Determine the [X, Y] coordinate at the center of the cell enclosing the given text.  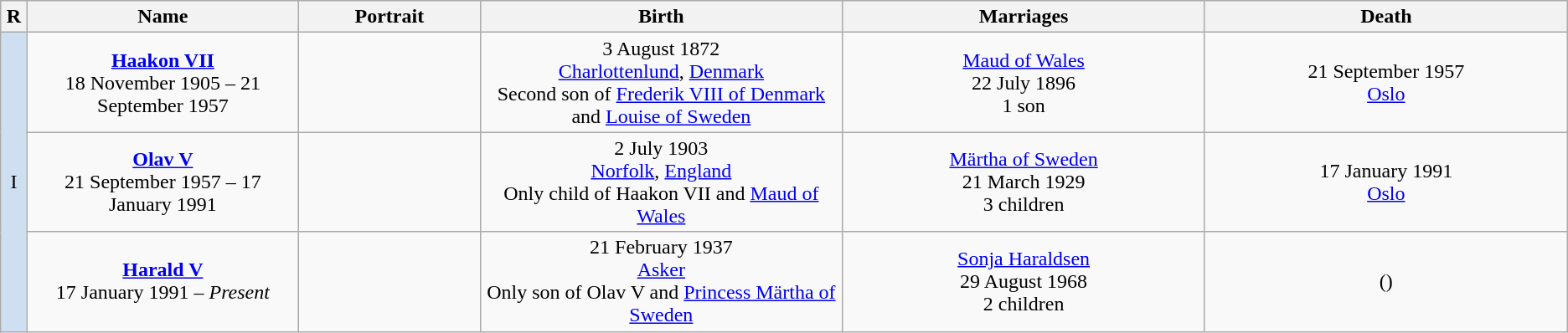
2 July 1903Norfolk, EnglandOnly child of Haakon VII and Maud of Wales [662, 182]
Harald V17 January 1991 – Present [162, 281]
R [13, 17]
3 August 1872Charlottenlund, DenmarkSecond son of Frederik VIII of Denmark and Louise of Sweden [662, 82]
Death [1385, 17]
21 September 1957Oslo [1385, 82]
I [13, 182]
Portrait [389, 17]
Märtha of Sweden21 March 19293 children [1024, 182]
Olav V21 September 1957 – 17 January 1991 [162, 182]
Marriages [1024, 17]
Haakon VII18 November 1905 – 21 September 1957 [162, 82]
Birth [662, 17]
21 February 1937AskerOnly son of Olav V and Princess Märtha of Sweden [662, 281]
Sonja Haraldsen29 August 19682 children [1024, 281]
Name [162, 17]
17 January 1991Oslo [1385, 182]
() [1385, 281]
Maud of Wales22 July 18961 son [1024, 82]
